For the text-containing cell, return its midpoint in (x, y) coordinate format. 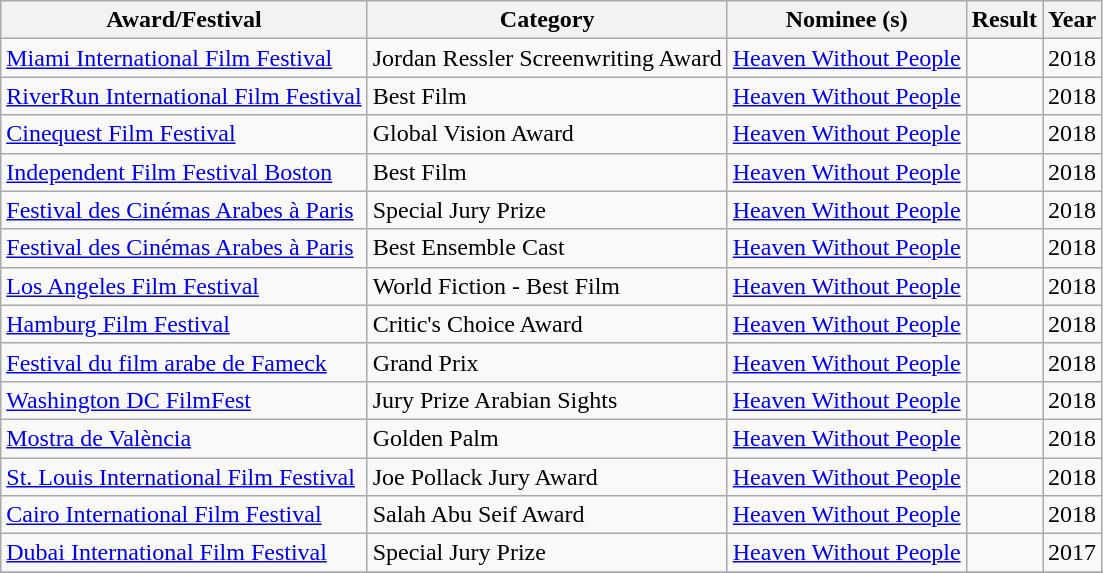
2017 (1072, 553)
Award/Festival (184, 20)
Independent Film Festival Boston (184, 172)
Miami International Film Festival (184, 58)
World Fiction - Best Film (547, 286)
Salah Abu Seif Award (547, 515)
Washington DC FilmFest (184, 400)
Joe Pollack Jury Award (547, 477)
Result (1004, 20)
Category (547, 20)
Cairo International Film Festival (184, 515)
Hamburg Film Festival (184, 324)
Jury Prize Arabian Sights (547, 400)
RiverRun International Film Festival (184, 96)
Cinequest Film Festival (184, 134)
Year (1072, 20)
Jordan Ressler Screenwriting Award (547, 58)
Global Vision Award (547, 134)
Mostra de València (184, 438)
St. Louis International Film Festival (184, 477)
Nominee (s) (846, 20)
Golden Palm (547, 438)
Festival du film arabe de Fameck (184, 362)
Critic's Choice Award (547, 324)
Dubai International Film Festival (184, 553)
Best Ensemble Cast (547, 248)
Los Angeles Film Festival (184, 286)
Grand Prix (547, 362)
